From the cell containing the given text, extract its center point as [x, y] coordinate. 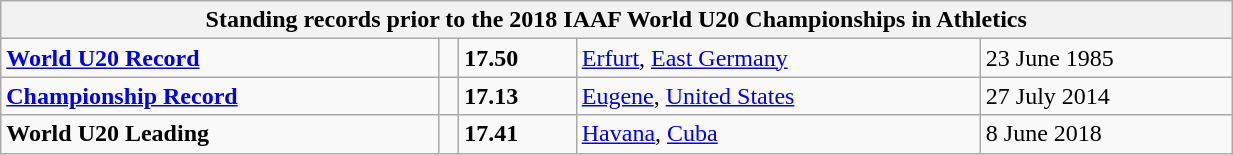
Championship Record [220, 96]
27 July 2014 [1106, 96]
17.13 [518, 96]
8 June 2018 [1106, 134]
Standing records prior to the 2018 IAAF World U20 Championships in Athletics [616, 20]
Havana, Cuba [778, 134]
World U20 Leading [220, 134]
23 June 1985 [1106, 58]
Eugene, United States [778, 96]
17.50 [518, 58]
17.41 [518, 134]
World U20 Record [220, 58]
Erfurt, East Germany [778, 58]
